Identify which cell holds the provided text, then report its [x, y] central coordinate. 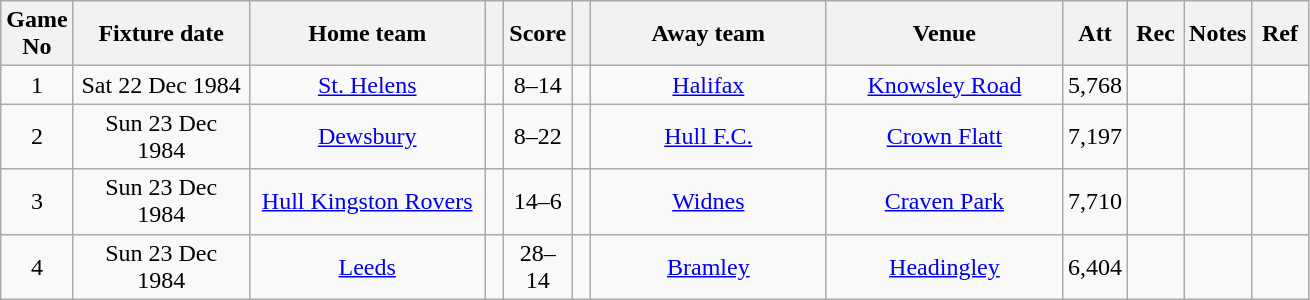
1 [37, 85]
Headingley [944, 266]
Crown Flatt [944, 136]
4 [37, 266]
St. Helens [367, 85]
Att [1094, 34]
Notes [1218, 34]
14–6 [538, 202]
8–22 [538, 136]
Craven Park [944, 202]
Hull Kingston Rovers [367, 202]
Home team [367, 34]
Knowsley Road [944, 85]
Venue [944, 34]
7,197 [1094, 136]
Game No [37, 34]
Away team [708, 34]
28–14 [538, 266]
2 [37, 136]
Halifax [708, 85]
Fixture date [161, 34]
Hull F.C. [708, 136]
6,404 [1094, 266]
7,710 [1094, 202]
Dewsbury [367, 136]
8–14 [538, 85]
Sat 22 Dec 1984 [161, 85]
Widnes [708, 202]
5,768 [1094, 85]
3 [37, 202]
Bramley [708, 266]
Rec [1156, 34]
Leeds [367, 266]
Score [538, 34]
Ref [1280, 34]
